Capture the cell that displays the provided text and extract its (x, y) central coordinate. 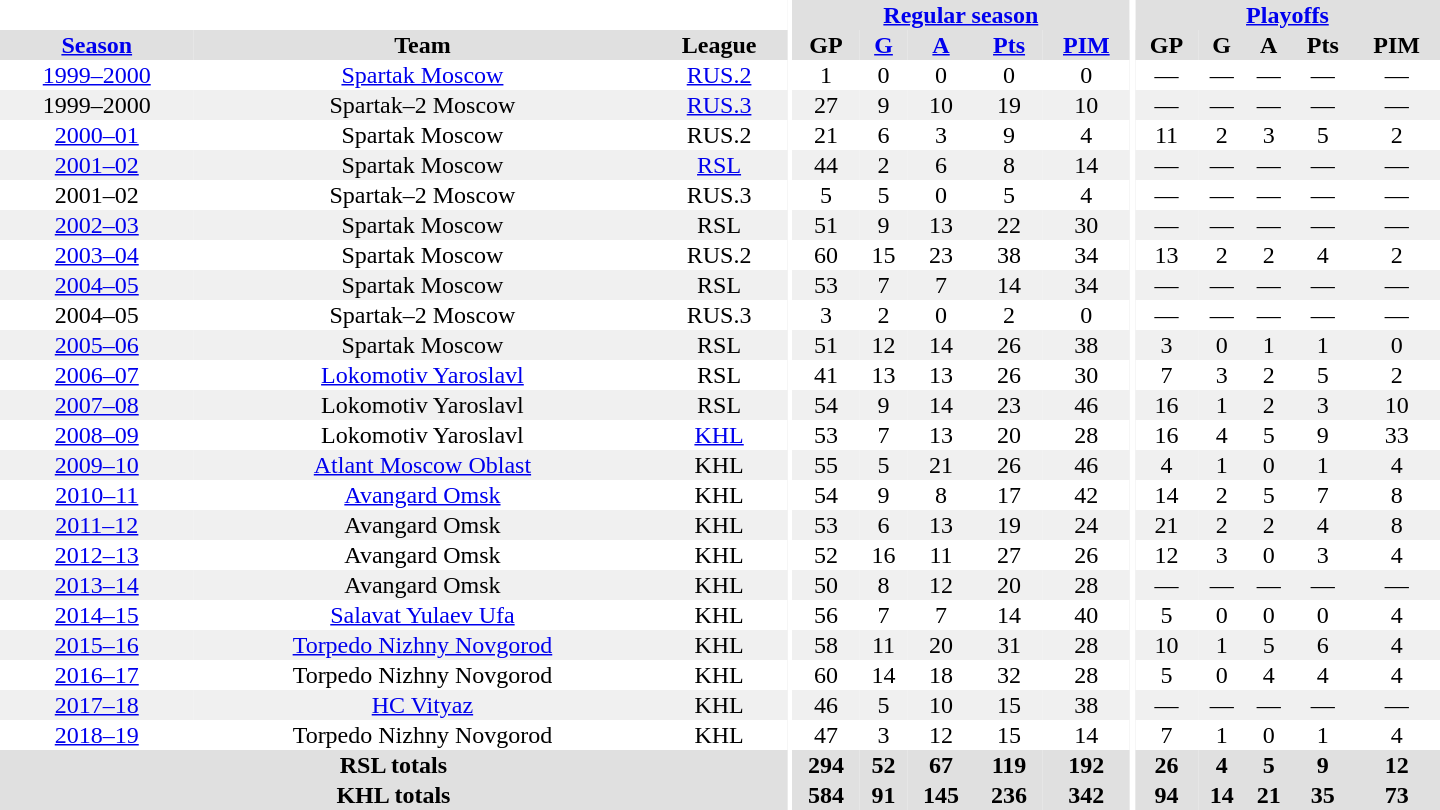
22 (1009, 225)
236 (1009, 795)
2015–16 (97, 645)
18 (941, 675)
145 (941, 795)
44 (826, 165)
56 (826, 615)
32 (1009, 675)
17 (1009, 495)
Salavat Yulaev Ufa (423, 615)
2018–19 (97, 735)
50 (826, 585)
24 (1086, 525)
2002–03 (97, 225)
342 (1086, 795)
91 (884, 795)
2017–18 (97, 705)
2013–14 (97, 585)
2012–13 (97, 555)
42 (1086, 495)
Team (423, 45)
31 (1009, 645)
294 (826, 765)
HC Vityaz (423, 705)
Season (97, 45)
2005–06 (97, 345)
40 (1086, 615)
Atlant Moscow Oblast (423, 465)
73 (1396, 795)
2007–08 (97, 405)
55 (826, 465)
94 (1166, 795)
67 (941, 765)
2011–12 (97, 525)
41 (826, 375)
League (718, 45)
2003–04 (97, 255)
RSL totals (394, 765)
47 (826, 735)
584 (826, 795)
2014–15 (97, 615)
KHL totals (394, 795)
119 (1009, 765)
2008–09 (97, 435)
33 (1396, 435)
Playoffs (1288, 15)
2016–17 (97, 675)
2010–11 (97, 495)
35 (1322, 795)
192 (1086, 765)
Regular season (961, 15)
2009–10 (97, 465)
58 (826, 645)
2000–01 (97, 135)
2006–07 (97, 375)
